Scan for the cell matching the given text and deliver its [X, Y] coordinate at center. 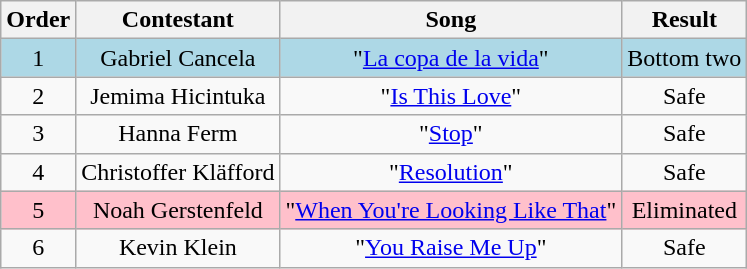
"When You're Looking Like That" [451, 210]
Bottom two [684, 58]
3 [38, 134]
Christoffer Kläfford [178, 172]
Eliminated [684, 210]
5 [38, 210]
Kevin Klein [178, 248]
"Stop" [451, 134]
Song [451, 20]
1 [38, 58]
4 [38, 172]
"Resolution" [451, 172]
Gabriel Cancela [178, 58]
"Is This Love" [451, 96]
Noah Gerstenfeld [178, 210]
"You Raise Me Up" [451, 248]
Result [684, 20]
Jemima Hicintuka [178, 96]
"La copa de la vida" [451, 58]
Order [38, 20]
Contestant [178, 20]
2 [38, 96]
Hanna Ferm [178, 134]
6 [38, 248]
